Determine the [x, y] coordinate at the center of the cell enclosing the given text.  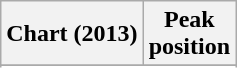
Peakposition [189, 34]
Chart (2013) [72, 34]
